Extract the (X, Y) coordinate from the center of the cell holding the provided text.  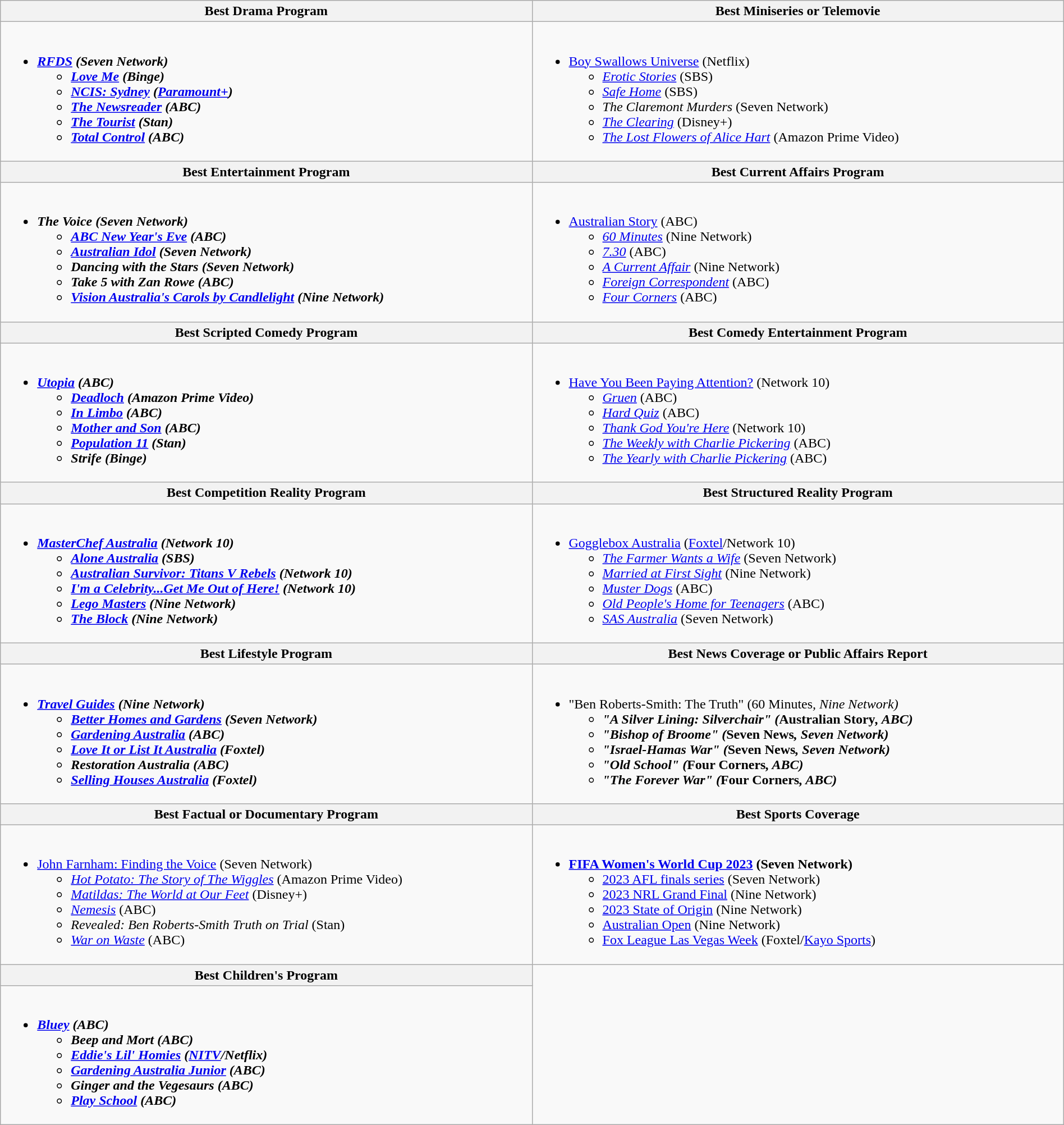
Best Lifestyle Program (266, 653)
Best News Coverage or Public Affairs Report (798, 653)
Best Drama Program (266, 11)
Best Scripted Comedy Program (266, 332)
Best Children's Program (266, 975)
Best Factual or Documentary Program (266, 814)
Utopia (ABC)Deadloch (Amazon Prime Video)In Limbo (ABC)Mother and Son (ABC)Population 11 (Stan)Strife (Binge) (266, 413)
Best Sports Coverage (798, 814)
Best Structured Reality Program (798, 493)
Best Entertainment Program (266, 172)
Best Comedy Entertainment Program (798, 332)
Australian Story (ABC)60 Minutes (Nine Network)7.30 (ABC)A Current Affair (Nine Network)Foreign Correspondent (ABC)Four Corners (ABC) (798, 252)
Best Competition Reality Program (266, 493)
Best Miniseries or Telemovie (798, 11)
RFDS (Seven Network)Love Me (Binge)NCIS: Sydney (Paramount+)The Newsreader (ABC)The Tourist (Stan)Total Control (ABC) (266, 92)
Best Current Affairs Program (798, 172)
Bluey (ABC)Beep and Mort (ABC)Eddie's Lil' Homies (NITV/Netflix)Gardening Australia Junior (ABC)Ginger and the Vegesaurs (ABC)Play School (ABC) (266, 1055)
